Extract the (X, Y) coordinate from the center of the cell holding the provided text.  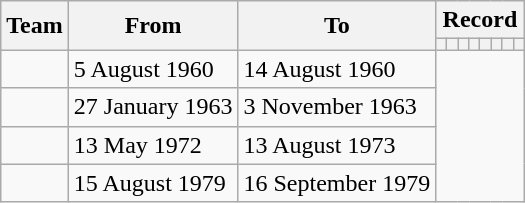
Record (480, 20)
To (337, 26)
14 August 1960 (337, 69)
From (153, 26)
27 January 1963 (153, 107)
Team (35, 26)
13 May 1972 (153, 145)
5 August 1960 (153, 69)
16 September 1979 (337, 183)
3 November 1963 (337, 107)
15 August 1979 (153, 183)
13 August 1973 (337, 145)
